Capture the cell that displays the provided text and extract its [x, y] central coordinate. 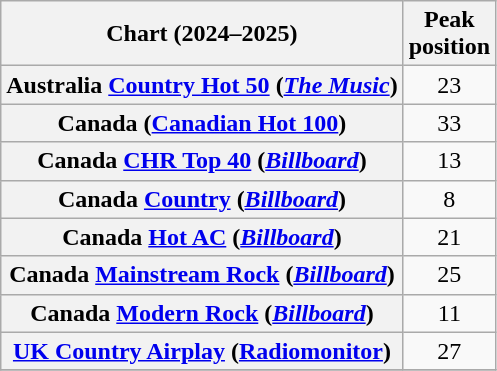
23 [449, 85]
33 [449, 123]
Canada Hot AC (Billboard) [202, 237]
UK Country Airplay (Radiomonitor) [202, 351]
27 [449, 351]
25 [449, 275]
Canada CHR Top 40 (Billboard) [202, 161]
Australia Country Hot 50 (The Music) [202, 85]
11 [449, 313]
Canada Country (Billboard) [202, 199]
8 [449, 199]
13 [449, 161]
Peakposition [449, 34]
21 [449, 237]
Canada (Canadian Hot 100) [202, 123]
Canada Mainstream Rock (Billboard) [202, 275]
Chart (2024–2025) [202, 34]
Canada Modern Rock (Billboard) [202, 313]
